Pinpoint the cell where the given text exists, returning its [x, y] midpoint coordinate. 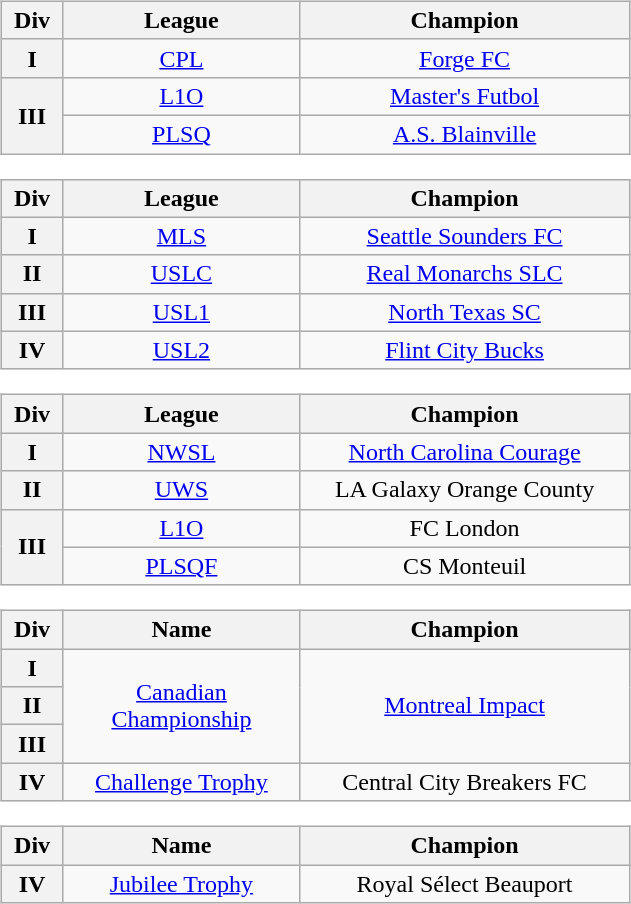
Central City Breakers FC [464, 782]
A.S. Blainville [464, 134]
PLSQ [181, 134]
FC London [464, 528]
NWSL [181, 452]
CS Monteuil [464, 566]
Jubilee Trophy [181, 883]
USLC [181, 274]
Master's Futbol [464, 96]
Seattle Sounders FC [464, 236]
Montreal Impact [464, 706]
PLSQF [181, 566]
MLS [181, 236]
LA Galaxy Orange County [464, 490]
USL1 [181, 312]
Forge FC [464, 58]
Flint City Bucks [464, 350]
Challenge Trophy [181, 782]
UWS [181, 490]
CPL [181, 58]
North Texas SC [464, 312]
Royal Sélect Beauport [464, 883]
Canadian Championship [181, 706]
USL2 [181, 350]
North Carolina Courage [464, 452]
Real Monarchs SLC [464, 274]
